Return the [X, Y] coordinate for the center point of the cell that contains the specified text.  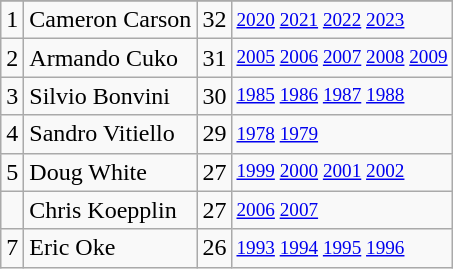
2005 2006 2007 2008 2009 [342, 58]
4 [12, 134]
32 [214, 20]
Doug White [110, 172]
1993 1994 1995 1996 [342, 248]
31 [214, 58]
29 [214, 134]
2006 2007 [342, 210]
1978 1979 [342, 134]
2020 2021 2022 2023 [342, 20]
2 [12, 58]
Armando Cuko [110, 58]
5 [12, 172]
Eric Oke [110, 248]
26 [214, 248]
7 [12, 248]
Silvio Bonvini [110, 96]
Chris Koepplin [110, 210]
3 [12, 96]
1 [12, 20]
1999 2000 2001 2002 [342, 172]
30 [214, 96]
Cameron Carson [110, 20]
1985 1986 1987 1988 [342, 96]
Sandro Vitiello [110, 134]
